Identify which cell holds the provided text, then report its (X, Y) central coordinate. 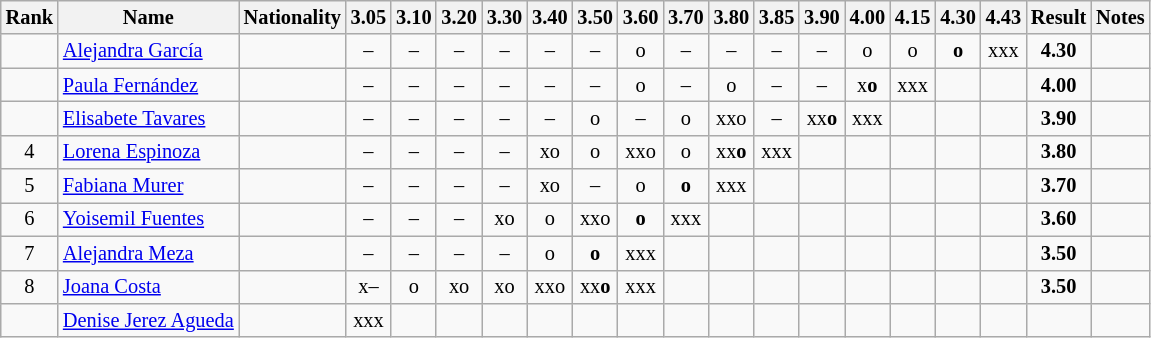
3.30 (504, 17)
Denise Jerez Agueda (148, 320)
5 (30, 186)
Fabiana Murer (148, 186)
Notes (1120, 17)
6 (30, 219)
Joana Costa (148, 287)
Alejandra García (148, 51)
Paula Fernández (148, 85)
3.40 (550, 17)
Elisabete Tavares (148, 118)
Lorena Espinoza (148, 152)
Rank (30, 17)
Name (148, 17)
3.05 (368, 17)
3.10 (414, 17)
Result (1058, 17)
Nationality (292, 17)
8 (30, 287)
7 (30, 253)
4 (30, 152)
3.85 (776, 17)
Yoisemil Fuentes (148, 219)
Alejandra Meza (148, 253)
3.20 (458, 17)
x– (368, 287)
4.15 (912, 17)
4.43 (1004, 17)
